Provide the [x, y] coordinate of the cell's center where the given text is located.  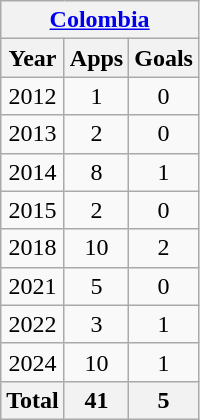
2013 [33, 134]
8 [96, 172]
Goals [164, 58]
2012 [33, 96]
2022 [33, 324]
2021 [33, 286]
Apps [96, 58]
Total [33, 400]
Colombia [100, 20]
2018 [33, 248]
2014 [33, 172]
41 [96, 400]
2015 [33, 210]
2024 [33, 362]
Year [33, 58]
3 [96, 324]
